Pinpoint the cell where the given text exists, returning its (x, y) midpoint coordinate. 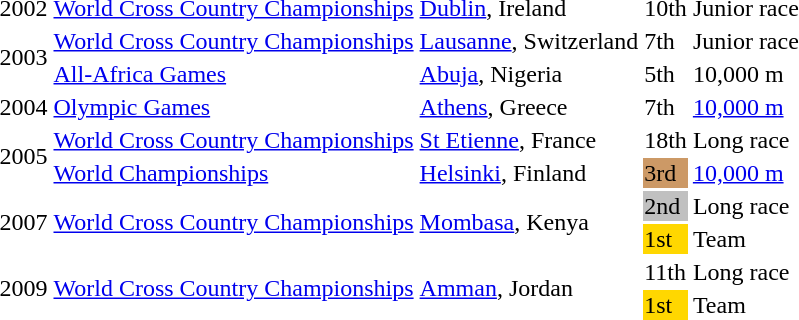
Abuja, Nigeria (529, 74)
Olympic Games (234, 107)
Helsinki, Finland (529, 173)
11th (666, 272)
3rd (666, 173)
Amman, Jordan (529, 288)
Mombasa, Kenya (529, 222)
Lausanne, Switzerland (529, 41)
St Etienne, France (529, 140)
All-Africa Games (234, 74)
5th (666, 74)
18th (666, 140)
World Championships (234, 173)
Athens, Greece (529, 107)
2nd (666, 206)
